Return the (X, Y) coordinate for the center point of the cell that contains the specified text.  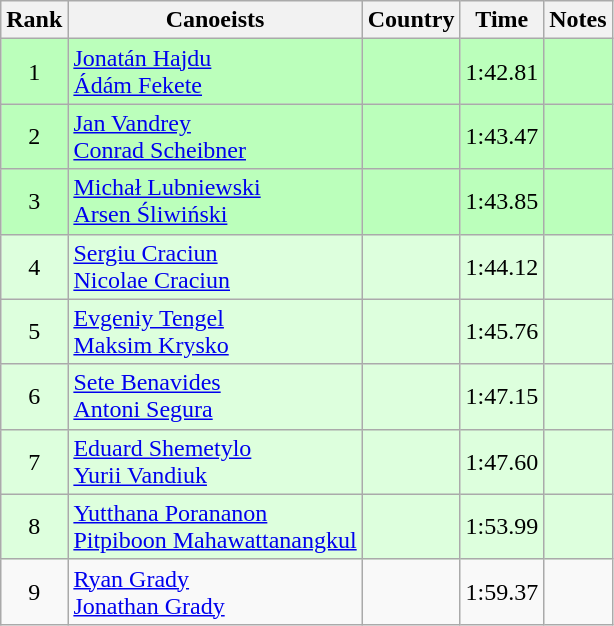
1:45.76 (502, 332)
8 (34, 526)
Canoeists (215, 20)
1:44.12 (502, 266)
1:47.15 (502, 396)
Notes (578, 20)
Yutthana PorananonPitpiboon Mahawattanangkul (215, 526)
Rank (34, 20)
1:43.47 (502, 136)
7 (34, 462)
Evgeniy TengelMaksim Krysko (215, 332)
1 (34, 72)
6 (34, 396)
Ryan GradyJonathan Grady (215, 592)
3 (34, 202)
Jan VandreyConrad Scheibner (215, 136)
5 (34, 332)
9 (34, 592)
1:53.99 (502, 526)
1:42.81 (502, 72)
1:47.60 (502, 462)
1:43.85 (502, 202)
Sergiu CraciunNicolae Craciun (215, 266)
1:59.37 (502, 592)
Time (502, 20)
Eduard ShemetyloYurii Vandiuk (215, 462)
Jonatán HajduÁdám Fekete (215, 72)
Sete BenavidesAntoni Segura (215, 396)
Country (411, 20)
Michał LubniewskiArsen Śliwiński (215, 202)
4 (34, 266)
2 (34, 136)
